Extract the (x, y) coordinate from the center of the cell holding the provided text.  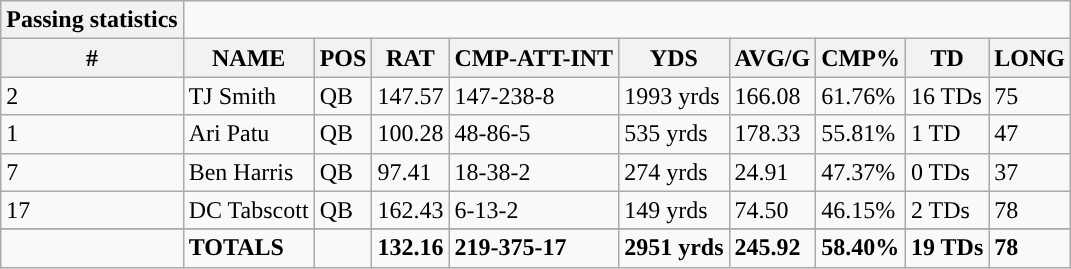
Passing statistics (92, 20)
147-238-8 (534, 96)
Ben Harris (248, 172)
1993 yrds (674, 96)
166.08 (772, 96)
147.57 (410, 96)
74.50 (772, 210)
47.37% (861, 172)
274 yrds (674, 172)
2 (92, 96)
2951 yrds (674, 248)
132.16 (410, 248)
POS (343, 58)
TD (946, 58)
245.92 (772, 248)
100.28 (410, 134)
# (92, 58)
47 (1030, 134)
19 TDs (946, 248)
2 TDs (946, 210)
97.41 (410, 172)
DC Tabscott (248, 210)
1 TD (946, 134)
1 (92, 134)
Ari Patu (248, 134)
RAT (410, 58)
55.81% (861, 134)
535 yrds (674, 134)
219-375-17 (534, 248)
AVG/G (772, 58)
17 (92, 210)
TJ Smith (248, 96)
178.33 (772, 134)
CMP-ATT-INT (534, 58)
75 (1030, 96)
149 yrds (674, 210)
46.15% (861, 210)
37 (1030, 172)
TOTALS (248, 248)
24.91 (772, 172)
58.40% (861, 248)
18-38-2 (534, 172)
0 TDs (946, 172)
YDS (674, 58)
CMP% (861, 58)
LONG (1030, 58)
7 (92, 172)
6-13-2 (534, 210)
NAME (248, 58)
162.43 (410, 210)
48-86-5 (534, 134)
16 TDs (946, 96)
61.76% (861, 96)
